Extract the [x, y] coordinate from the center of the cell holding the provided text.  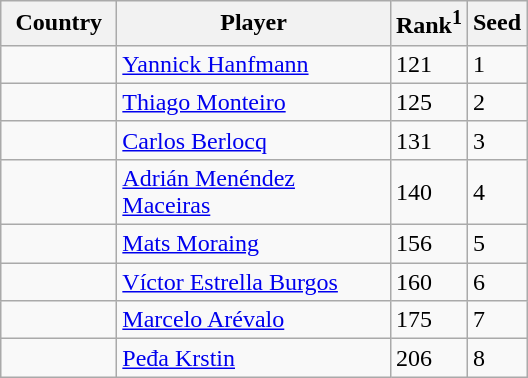
5 [496, 244]
Peđa Krstin [254, 358]
Adrián Menéndez Maceiras [254, 192]
1 [496, 64]
Víctor Estrella Burgos [254, 282]
Player [254, 24]
156 [428, 244]
121 [428, 64]
Seed [496, 24]
Marcelo Arévalo [254, 320]
175 [428, 320]
8 [496, 358]
206 [428, 358]
Mats Moraing [254, 244]
140 [428, 192]
2 [496, 102]
6 [496, 282]
Carlos Berlocq [254, 140]
Yannick Hanfmann [254, 64]
125 [428, 102]
131 [428, 140]
Country [59, 24]
160 [428, 282]
4 [496, 192]
7 [496, 320]
Thiago Monteiro [254, 102]
Rank1 [428, 24]
3 [496, 140]
